Pinpoint the cell where the given text exists, returning its [x, y] midpoint coordinate. 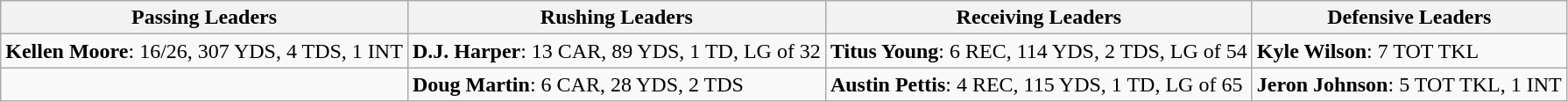
Receiving Leaders [1039, 18]
Titus Young: 6 REC, 114 YDS, 2 TDS, LG of 54 [1039, 51]
Kyle Wilson: 7 TOT TKL [1409, 51]
D.J. Harper: 13 CAR, 89 YDS, 1 TD, LG of 32 [617, 51]
Defensive Leaders [1409, 18]
Passing Leaders [205, 18]
Kellen Moore: 16/26, 307 YDS, 4 TDS, 1 INT [205, 51]
Rushing Leaders [617, 18]
Doug Martin: 6 CAR, 28 YDS, 2 TDS [617, 84]
Jeron Johnson: 5 TOT TKL, 1 INT [1409, 84]
Austin Pettis: 4 REC, 115 YDS, 1 TD, LG of 65 [1039, 84]
